Extract the [X, Y] coordinate from the center of the cell holding the provided text.  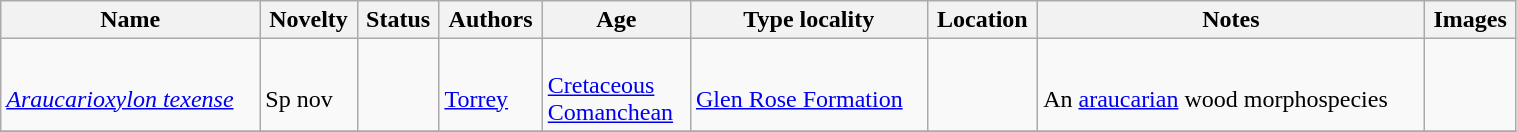
Torrey [490, 85]
Images [1470, 20]
Status [398, 20]
An araucarian wood morphospecies [1232, 85]
Type locality [808, 20]
Glen Rose Formation [808, 85]
Araucarioxylon texense [130, 85]
Notes [1232, 20]
Age [616, 20]
CretaceousComanchean [616, 85]
Sp nov [309, 85]
Location [982, 20]
Novelty [309, 20]
Name [130, 20]
Authors [490, 20]
